Return the (X, Y) coordinate for the center point of the cell that contains the specified text.  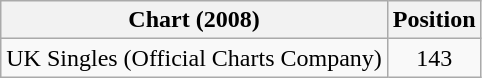
Chart (2008) (194, 20)
143 (434, 58)
UK Singles (Official Charts Company) (194, 58)
Position (434, 20)
